Extract the (X, Y) coordinate from the center of the cell holding the provided text.  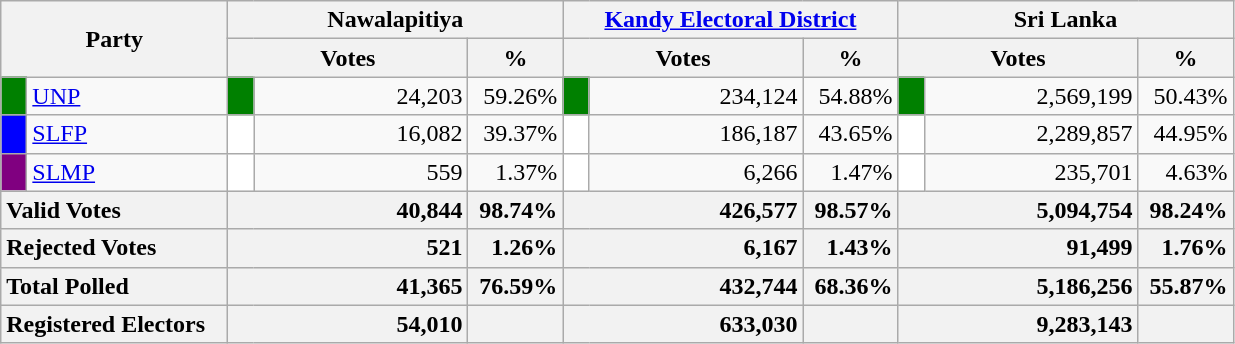
5,094,754 (1018, 210)
6,167 (683, 248)
91,499 (1018, 248)
39.37% (516, 134)
Nawalapitiya (396, 20)
Sri Lanka (1066, 20)
2,289,857 (1031, 134)
98.74% (516, 210)
68.36% (850, 286)
2,569,199 (1031, 96)
41,365 (348, 286)
235,701 (1031, 172)
24,203 (361, 96)
5,186,256 (1018, 286)
9,283,143 (1018, 324)
234,124 (696, 96)
44.95% (1186, 134)
59.26% (516, 96)
43.65% (850, 134)
Party (114, 39)
521 (348, 248)
Total Polled (114, 286)
559 (361, 172)
50.43% (1186, 96)
UNP (128, 96)
Rejected Votes (114, 248)
16,082 (361, 134)
40,844 (348, 210)
76.59% (516, 286)
55.87% (1186, 286)
SLMP (128, 172)
1.26% (516, 248)
1.43% (850, 248)
633,030 (683, 324)
426,577 (683, 210)
Registered Electors (114, 324)
1.37% (516, 172)
6,266 (696, 172)
98.24% (1186, 210)
1.76% (1186, 248)
SLFP (128, 134)
Kandy Electoral District (730, 20)
Valid Votes (114, 210)
186,187 (696, 134)
4.63% (1186, 172)
54.88% (850, 96)
98.57% (850, 210)
432,744 (683, 286)
54,010 (348, 324)
1.47% (850, 172)
